Output the (x, y) coordinate of the center of the cell containing the given text.  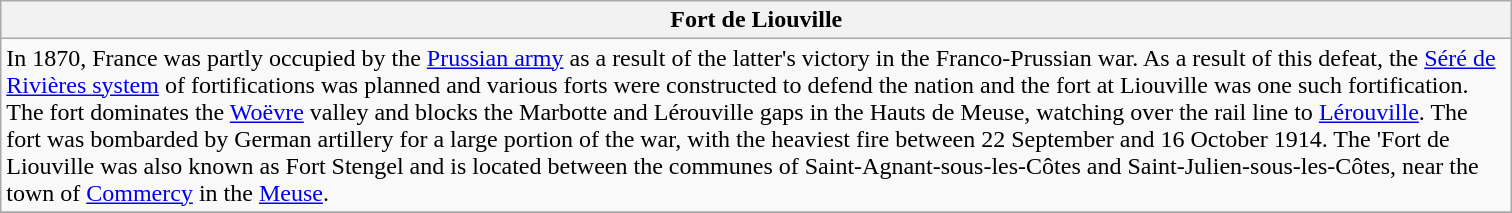
Fort de Liouville (756, 20)
